Provide the (X, Y) coordinate of the cell's center where the given text is located.  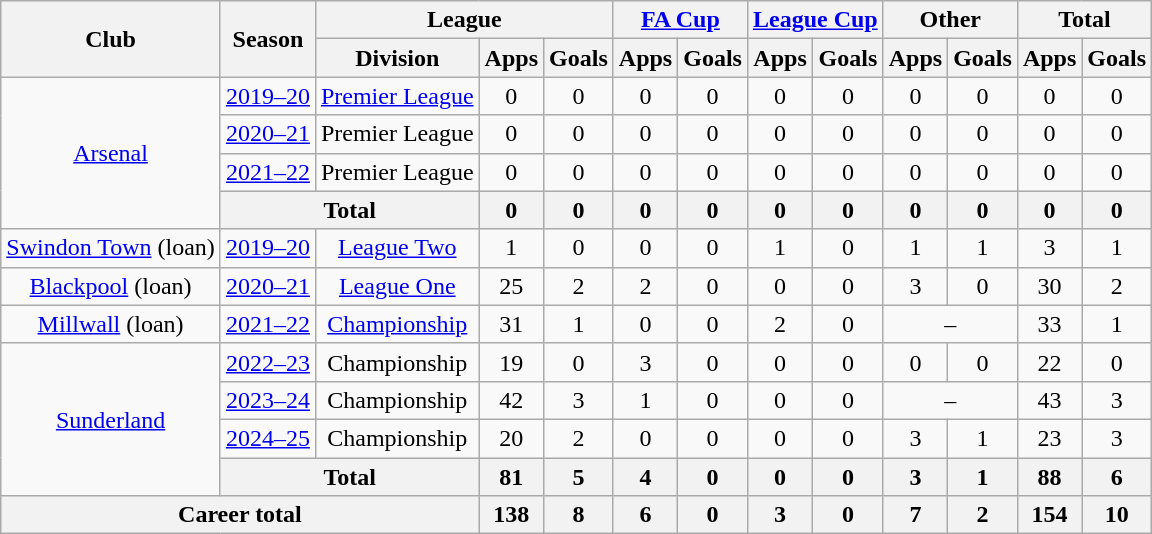
2024–25 (268, 438)
7 (915, 515)
FA Cup (680, 20)
Swindon Town (loan) (111, 248)
Sunderland (111, 419)
Arsenal (111, 153)
42 (511, 400)
Millwall (loan) (111, 324)
2023–24 (268, 400)
20 (511, 438)
League One (397, 286)
88 (1049, 477)
22 (1049, 362)
5 (579, 477)
4 (645, 477)
Club (111, 39)
League Two (397, 248)
154 (1049, 515)
30 (1049, 286)
Other (950, 20)
138 (511, 515)
League (464, 20)
Blackpool (loan) (111, 286)
19 (511, 362)
League Cup (815, 20)
43 (1049, 400)
25 (511, 286)
81 (511, 477)
Season (268, 39)
Division (397, 58)
2022–23 (268, 362)
33 (1049, 324)
23 (1049, 438)
31 (511, 324)
10 (1117, 515)
8 (579, 515)
Career total (240, 515)
